Scan for the cell matching the given text and deliver its (x, y) coordinate at center. 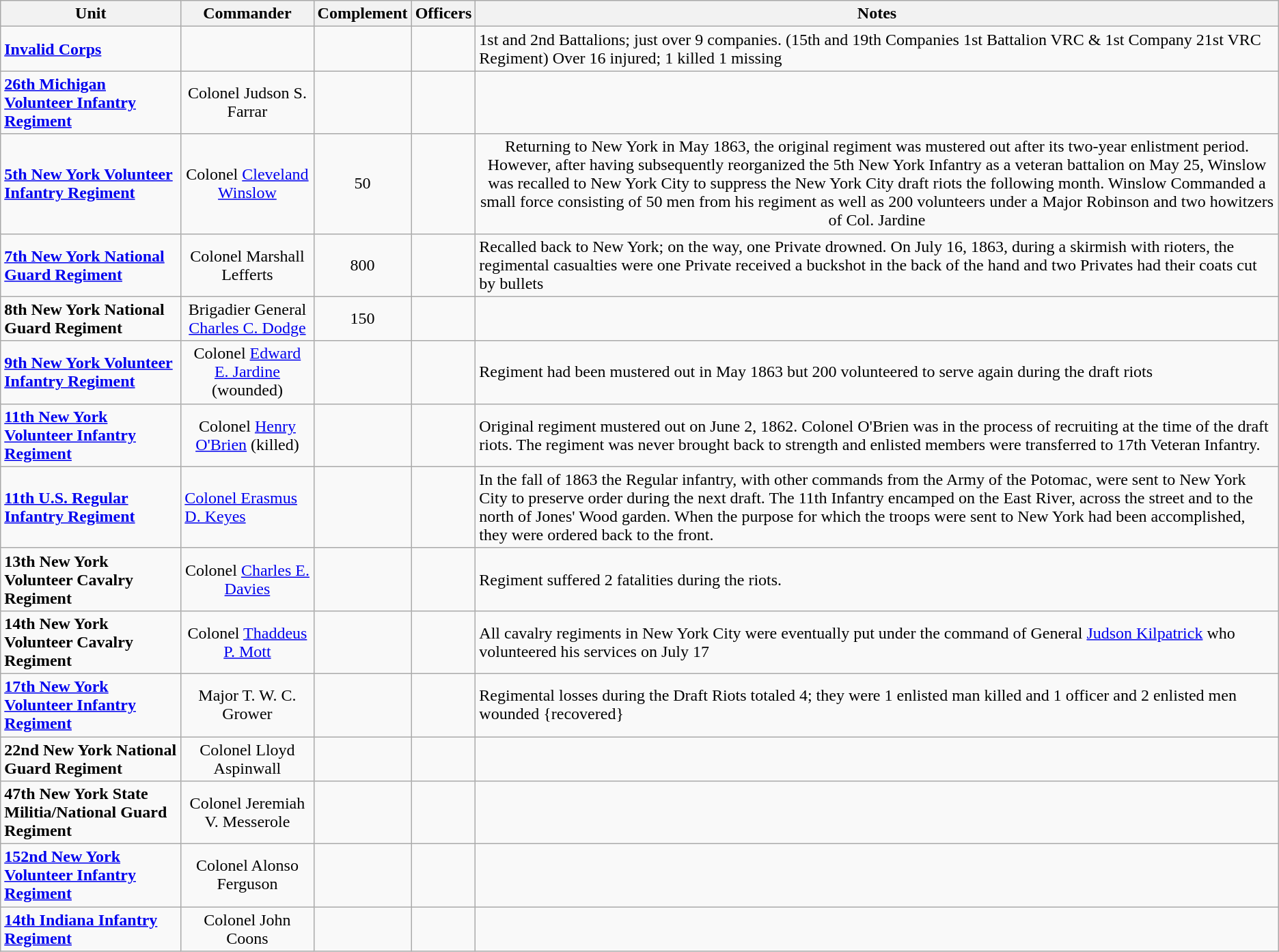
Colonel Lloyd Aspinwall (247, 758)
14th Indiana Infantry Regiment (91, 929)
150 (362, 318)
9th New York Volunteer Infantry Regiment (91, 372)
11th U.S. Regular Infantry Regiment (91, 507)
Colonel Thaddeus P. Mott (247, 642)
Unit (91, 14)
17th New York Volunteer Infantry Regiment (91, 705)
Regiment had been mustered out in May 1863 but 200 volunteered to serve again during the draft riots (877, 372)
Colonel John Coons (247, 929)
Invalid Corps (91, 49)
Colonel Charles E. Davies (247, 579)
Colonel Erasmus D. Keyes (247, 507)
14th New York Volunteer Cavalry Regiment (91, 642)
Commander (247, 14)
11th New York Volunteer Infantry Regiment (91, 435)
Brigadier General Charles C. Dodge (247, 318)
Colonel Edward E. Jardine (wounded) (247, 372)
Colonel Cleveland Winslow (247, 184)
13th New York Volunteer Cavalry Regiment (91, 579)
Major T. W. C. Grower (247, 705)
5th New York Volunteer Infantry Regiment (91, 184)
Officers (443, 14)
Complement (362, 14)
Colonel Judson S. Farrar (247, 102)
800 (362, 265)
Regimental losses during the Draft Riots totaled 4; they were 1 enlisted man killed and 1 officer and 2 enlisted men wounded {recovered} (877, 705)
26th Michigan Volunteer Infantry Regiment (91, 102)
47th New York State Militia/National Guard Regiment (91, 813)
Colonel Jeremiah V. Messerole (247, 813)
8th New York National Guard Regiment (91, 318)
Colonel Marshall Lefferts (247, 265)
7th New York National Guard Regiment (91, 265)
50 (362, 184)
152nd New York Volunteer Infantry Regiment (91, 876)
Colonel Alonso Ferguson (247, 876)
All cavalry regiments in New York City were eventually put under the command of General Judson Kilpatrick who volunteered his services on July 17 (877, 642)
Colonel Henry O'Brien (killed) (247, 435)
Regiment suffered 2 fatalities during the riots. (877, 579)
Notes (877, 14)
22nd New York National Guard Regiment (91, 758)
